Extract the [x, y] coordinate from the center of the cell holding the provided text.  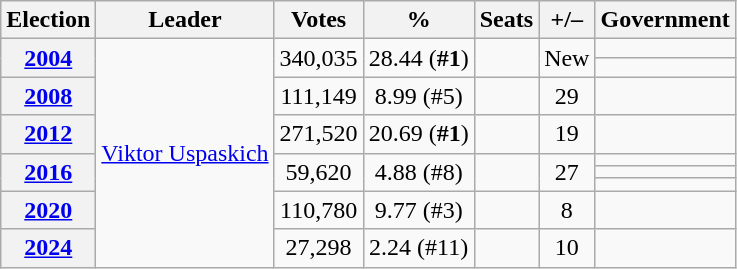
8 [567, 210]
19 [567, 134]
New [567, 58]
Viktor Uspaskich [185, 153]
271,520 [318, 134]
2020 [48, 210]
29 [567, 96]
2016 [48, 172]
Votes [318, 20]
Government [665, 20]
8.99 (#5) [418, 96]
110,780 [318, 210]
9.77 (#3) [418, 210]
2004 [48, 58]
+/– [567, 20]
2012 [48, 134]
Election [48, 20]
27,298 [318, 248]
2.24 (#11) [418, 248]
27 [567, 172]
20.69 (#1) [418, 134]
Leader [185, 20]
28.44 (#1) [418, 58]
2008 [48, 96]
59,620 [318, 172]
10 [567, 248]
4.88 (#8) [418, 172]
Seats [506, 20]
% [418, 20]
111,149 [318, 96]
340,035 [318, 58]
2024 [48, 248]
